Determine the [X, Y] coordinate at the center of the cell enclosing the given text.  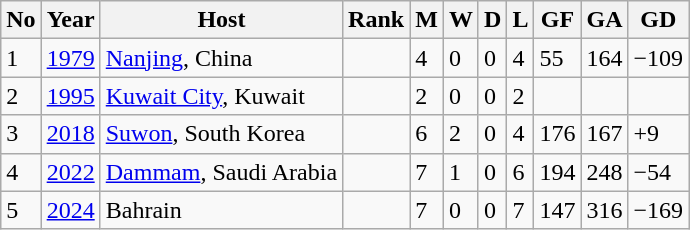
2018 [70, 134]
Suwon, South Korea [221, 134]
Bahrain [221, 210]
GA [604, 20]
GD [658, 20]
Host [221, 20]
3 [21, 134]
316 [604, 210]
−54 [658, 172]
194 [558, 172]
−109 [658, 58]
55 [558, 58]
2024 [70, 210]
Rank [376, 20]
167 [604, 134]
Nanjing, China [221, 58]
147 [558, 210]
W [460, 20]
−169 [658, 210]
176 [558, 134]
M [427, 20]
No [21, 20]
2022 [70, 172]
164 [604, 58]
Dammam, Saudi Arabia [221, 172]
5 [21, 210]
D [492, 20]
1979 [70, 58]
Year [70, 20]
+9 [658, 134]
Kuwait City, Kuwait [221, 96]
L [520, 20]
248 [604, 172]
1995 [70, 96]
GF [558, 20]
